Output the (x, y) coordinate of the center of the cell containing the given text.  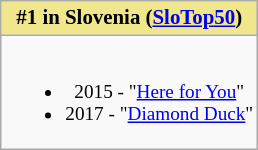
2015 - "Here for You"2017 - "Diamond Duck" (130, 92)
#1 in Slovenia (SloTop50) (130, 18)
